Search for the cell housing the specified text and yield its (X, Y) center coordinate. 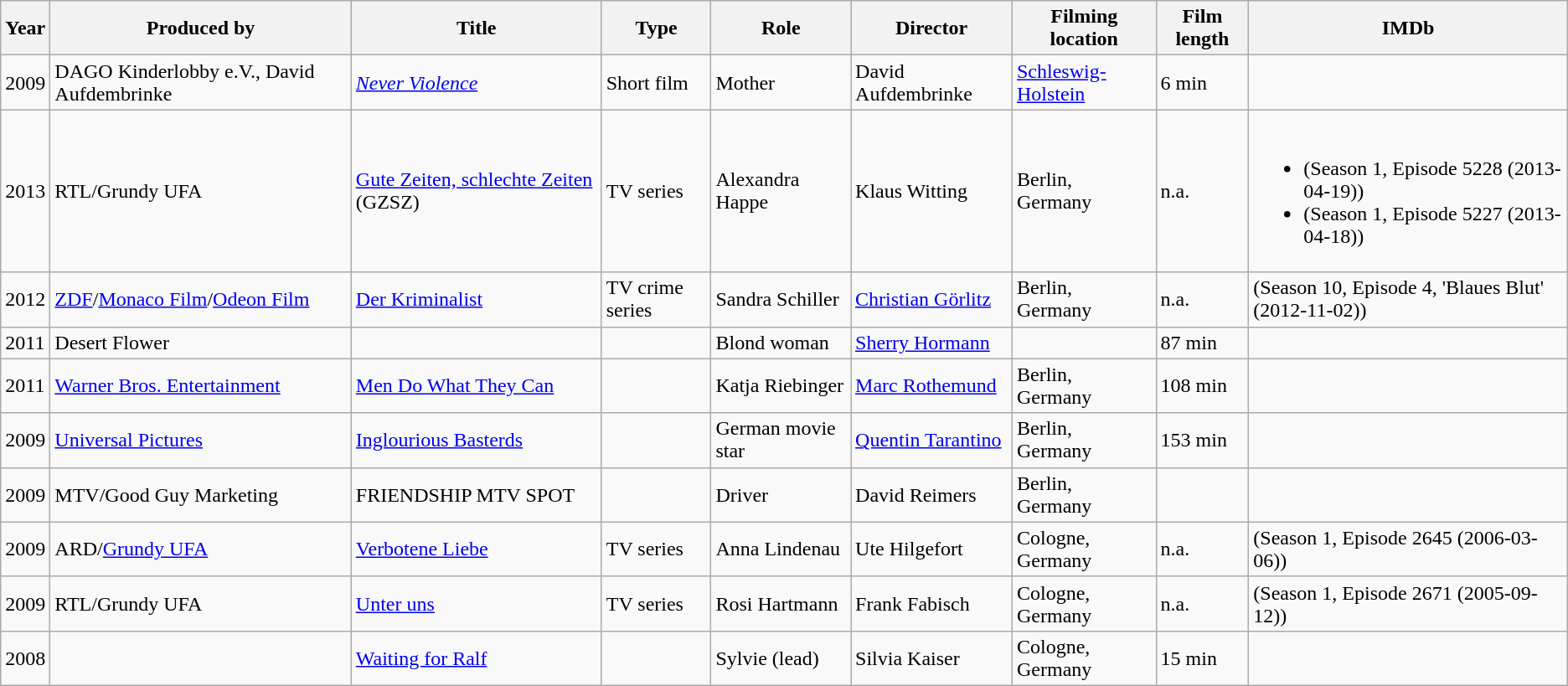
Desert Flower (201, 343)
2012 (25, 300)
Filming location (1084, 28)
87 min (1203, 343)
153 min (1203, 441)
Katja Riebinger (781, 385)
Frank Fabisch (931, 603)
Short film (657, 82)
Inglourious Basterds (476, 441)
Sherry Hormann (931, 343)
Never Violence (476, 82)
108 min (1203, 385)
German movie star (781, 441)
Schleswig-Holstein (1084, 82)
Director (931, 28)
Gute Zeiten, schlechte Zeiten (GZSZ) (476, 191)
(Season 1, Episode 2671 (2005-09-12)) (1408, 603)
Film length (1203, 28)
Sylvie (lead) (781, 658)
Der Kriminalist (476, 300)
TV crime series (657, 300)
(Season 1, Episode 5228 (2013-04-19)) (Season 1, Episode 5227 (2013-04-18)) (1408, 191)
Universal Pictures (201, 441)
David Aufdembrinke (931, 82)
Rosi Hartmann (781, 603)
FRIENDSHIP MTV SPOT (476, 494)
2008 (25, 658)
(Season 1, Episode 2645 (2006-03-06)) (1408, 549)
Mother (781, 82)
Year (25, 28)
Warner Bros. Entertainment (201, 385)
Waiting for Ralf (476, 658)
Christian Görlitz (931, 300)
Klaus Witting (931, 191)
Unter uns (476, 603)
Silvia Kaiser (931, 658)
Type (657, 28)
Role (781, 28)
Sandra Schiller (781, 300)
DAGO Kinderlobby e.V., David Aufdembrinke (201, 82)
Alexandra Happe (781, 191)
Blond woman (781, 343)
IMDb (1408, 28)
(Season 10, Episode 4, 'Blaues Blut' (2012-11-02)) (1408, 300)
2013 (25, 191)
Men Do What They Can (476, 385)
6 min (1203, 82)
ZDF/Monaco Film/Odeon Film (201, 300)
Quentin Tarantino (931, 441)
Marc Rothemund (931, 385)
Title (476, 28)
Produced by (201, 28)
Anna Lindenau (781, 549)
Ute Hilgefort (931, 549)
15 min (1203, 658)
MTV/Good Guy Marketing (201, 494)
Verbotene Liebe (476, 549)
Driver (781, 494)
ARD/Grundy UFA (201, 549)
David Reimers (931, 494)
